Capture the cell that displays the provided text and extract its [X, Y] central coordinate. 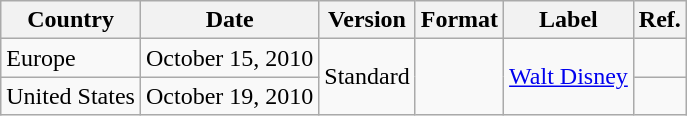
Walt Disney [569, 77]
Standard [367, 77]
Format [459, 20]
Country [71, 20]
October 19, 2010 [229, 96]
Europe [71, 58]
October 15, 2010 [229, 58]
Version [367, 20]
United States [71, 96]
Date [229, 20]
Ref. [660, 20]
Label [569, 20]
